Identify which cell holds the provided text, then report its (X, Y) central coordinate. 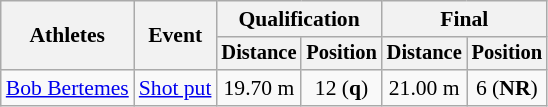
Final (464, 19)
Athletes (68, 36)
6 (NR) (507, 88)
12 (q) (341, 88)
Shot put (176, 88)
19.70 m (258, 88)
Event (176, 36)
21.00 m (424, 88)
Bob Bertemes (68, 88)
Qualification (298, 19)
